Pinpoint the cell where the given text exists, returning its [X, Y] midpoint coordinate. 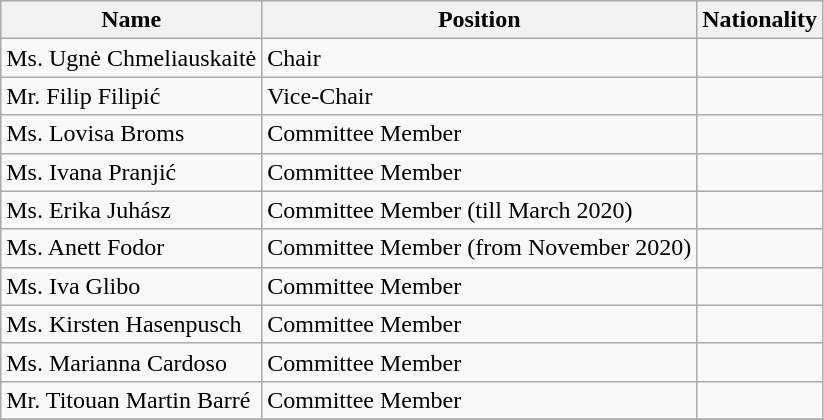
Ms. Lovisa Broms [132, 134]
Ms. Anett Fodor [132, 248]
Chair [480, 58]
Mr. Filip Filipić [132, 96]
Nationality [760, 20]
Ms. Marianna Cardoso [132, 362]
Committee Member (from November 2020) [480, 248]
Committee Member (till March 2020) [480, 210]
Mr. Titouan Martin Barré [132, 400]
Ms. Kirsten Hasenpusch [132, 324]
Ms. Iva Glibo [132, 286]
Ms. Erika Juhász [132, 210]
Ms. Ugnė Chmeliauskaitė [132, 58]
Position [480, 20]
Name [132, 20]
Vice-Chair [480, 96]
Ms. Ivana Pranjić [132, 172]
